Determine the [X, Y] coordinate at the center of the cell enclosing the given text.  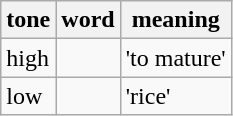
tone [28, 20]
'to mature' [176, 58]
meaning [176, 20]
word [88, 20]
'rice' [176, 96]
high [28, 58]
low [28, 96]
